Determine the [X, Y] coordinate at the center of the cell enclosing the given text.  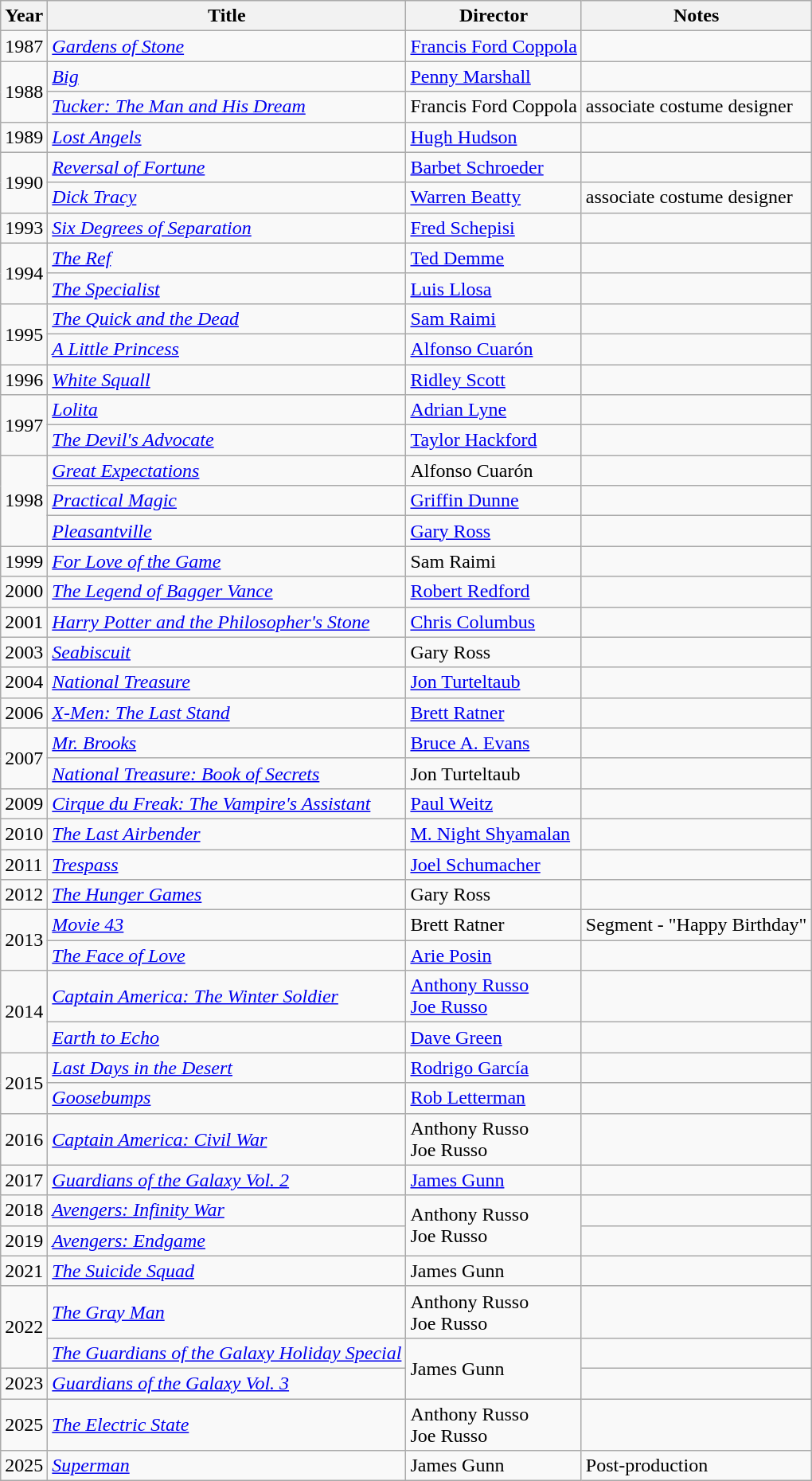
The Quick and the Dead [227, 318]
Lost Angels [227, 137]
Reversal of Fortune [227, 167]
The Legend of Bagger Vance [227, 592]
Seabiscuit [227, 652]
Rob Letterman [494, 1098]
Goosebumps [227, 1098]
2001 [24, 622]
The Face of Love [227, 955]
The Hunger Games [227, 895]
Guardians of the Galaxy Vol. 2 [227, 1180]
Captain America: The Winter Soldier [227, 997]
2012 [24, 895]
2011 [24, 864]
Mr. Brooks [227, 743]
National Treasure: Book of Secrets [227, 773]
Big [227, 76]
Robert Redford [494, 592]
The Devil's Advocate [227, 440]
Lolita [227, 410]
1987 [24, 46]
2006 [24, 713]
The Suicide Squad [227, 1271]
Captain America: Civil War [227, 1139]
1988 [24, 92]
2015 [24, 1083]
Chris Columbus [494, 622]
1994 [24, 273]
Luis Llosa [494, 288]
1990 [24, 182]
2018 [24, 1210]
Paul Weitz [494, 803]
Adrian Lyne [494, 410]
Movie 43 [227, 925]
Post-production [696, 1466]
Hugh Hudson [494, 137]
Earth to Echo [227, 1037]
The Gray Man [227, 1312]
Rodrigo García [494, 1068]
1989 [24, 137]
2000 [24, 592]
2009 [24, 803]
M. Night Shyamalan [494, 834]
2016 [24, 1139]
2022 [24, 1327]
Notes [696, 16]
Ridley Scott [494, 380]
Tucker: The Man and His Dream [227, 107]
Fred Schepisi [494, 228]
Practical Magic [227, 501]
Avengers: Infinity War [227, 1210]
Last Days in the Desert [227, 1068]
Superman [227, 1466]
Penny Marshall [494, 76]
Bruce A. Evans [494, 743]
Trespass [227, 864]
Taylor Hackford [494, 440]
2021 [24, 1271]
1997 [24, 425]
Great Expectations [227, 471]
Pleasantville [227, 531]
Director [494, 16]
Warren Beatty [494, 197]
X-Men: The Last Stand [227, 713]
The Ref [227, 258]
1998 [24, 501]
White Squall [227, 380]
2014 [24, 1011]
For Love of the Game [227, 561]
A Little Princess [227, 349]
Year [24, 16]
Gardens of Stone [227, 46]
1995 [24, 334]
2007 [24, 758]
Joel Schumacher [494, 864]
Harry Potter and the Philosopher's Stone [227, 622]
2010 [24, 834]
2003 [24, 652]
The Specialist [227, 288]
Segment - "Happy Birthday" [696, 925]
The Guardians of the Galaxy Holiday Special [227, 1353]
National Treasure [227, 682]
1993 [24, 228]
Ted Demme [494, 258]
1999 [24, 561]
Arie Posin [494, 955]
2004 [24, 682]
Guardians of the Galaxy Vol. 3 [227, 1383]
Dave Green [494, 1037]
The Last Airbender [227, 834]
Six Degrees of Separation [227, 228]
1996 [24, 380]
2019 [24, 1241]
2013 [24, 940]
Griffin Dunne [494, 501]
Dick Tracy [227, 197]
Title [227, 16]
2023 [24, 1383]
The Electric State [227, 1424]
Barbet Schroeder [494, 167]
Avengers: Endgame [227, 1241]
2017 [24, 1180]
Cirque du Freak: The Vampire's Assistant [227, 803]
